Scan for the cell matching the given text and deliver its (X, Y) coordinate at center. 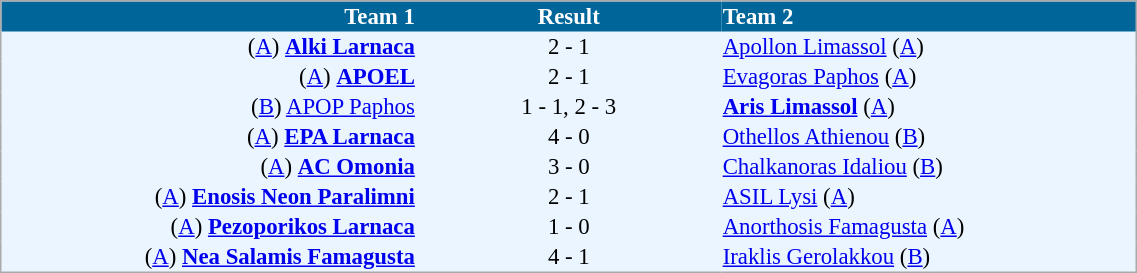
Result (568, 16)
1 - 0 (568, 227)
4 - 1 (568, 257)
Anorthosis Famagusta (A) (929, 227)
(A) Pezoporikos Larnaca (209, 227)
Team 1 (209, 16)
(A) Enosis Neon Paralimni (209, 197)
(A) EPA Larnaca (209, 137)
ASIL Lysi (A) (929, 197)
Apollon Limassol (A) (929, 47)
(A) Nea Salamis Famagusta (209, 257)
Chalkanoras Idaliou (B) (929, 167)
(A) AC Omonia (209, 167)
4 - 0 (568, 137)
Aris Limassol (A) (929, 107)
(A) APOEL (209, 77)
Iraklis Gerolakkou (B) (929, 257)
1 - 1, 2 - 3 (568, 107)
Othellos Athienou (B) (929, 137)
3 - 0 (568, 167)
(B) APOP Paphos (209, 107)
Team 2 (929, 16)
Evagoras Paphos (A) (929, 77)
(A) Alki Larnaca (209, 47)
